Output the [x, y] coordinate of the center of the cell containing the given text.  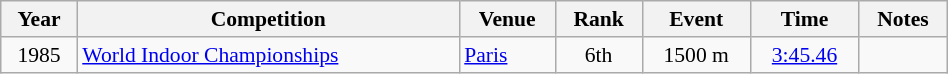
1500 m [696, 55]
Rank [598, 19]
Competition [268, 19]
Event [696, 19]
1985 [39, 55]
3:45.46 [804, 55]
Venue [507, 19]
World Indoor Championships [268, 55]
6th [598, 55]
Notes [904, 19]
Year [39, 19]
Time [804, 19]
Paris [507, 55]
